Determine the [X, Y] coordinate at the center of the cell enclosing the given text.  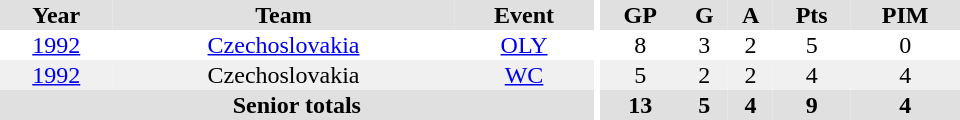
13 [640, 105]
Pts [812, 15]
Event [524, 15]
9 [812, 105]
PIM [905, 15]
8 [640, 45]
Senior totals [297, 105]
Team [284, 15]
Year [56, 15]
WC [524, 75]
G [704, 15]
OLY [524, 45]
GP [640, 15]
0 [905, 45]
3 [704, 45]
A [750, 15]
